Return [x, y] of the center of cell containing provided text 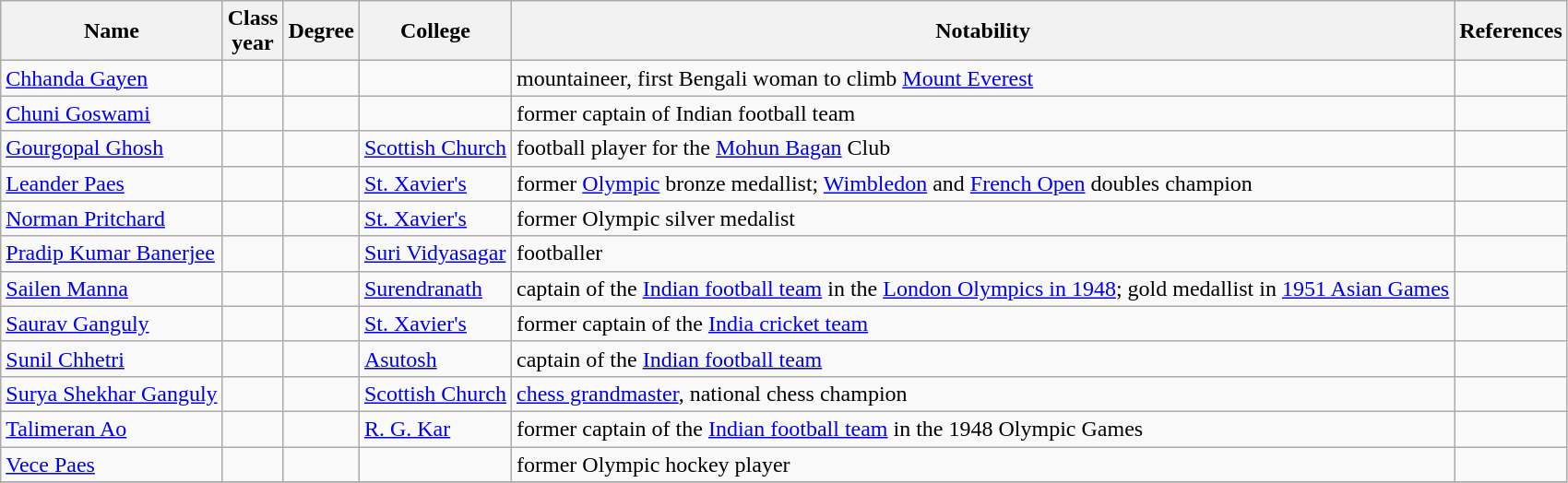
Vece Paes [112, 464]
Gourgopal Ghosh [112, 148]
captain of the Indian football team [982, 359]
Degree [321, 31]
Notability [982, 31]
Surendranath [435, 289]
Sunil Chhetri [112, 359]
chess grandmaster, national chess champion [982, 394]
References [1511, 31]
Classyear [253, 31]
captain of the Indian football team in the London Olympics in 1948; gold medallist in 1951 Asian Games [982, 289]
former Olympic bronze medallist; Wimbledon and French Open doubles champion [982, 183]
Talimeran Ao [112, 429]
Name [112, 31]
College [435, 31]
Saurav Ganguly [112, 324]
former captain of the India cricket team [982, 324]
Chhanda Gayen [112, 78]
former Olympic hockey player [982, 464]
former captain of the Indian football team in the 1948 Olympic Games [982, 429]
footballer [982, 253]
Leander Paes [112, 183]
Surya Shekhar Ganguly [112, 394]
Suri Vidyasagar [435, 253]
former captain of Indian football team [982, 113]
mountaineer, first Bengali woman to climb Mount Everest [982, 78]
former Olympic silver medalist [982, 218]
Asutosh [435, 359]
Pradip Kumar Banerjee [112, 253]
football player for the Mohun Bagan Club [982, 148]
Chuni Goswami [112, 113]
Sailen Manna [112, 289]
Norman Pritchard [112, 218]
R. G. Kar [435, 429]
